Scan for the cell matching the given text and deliver its (x, y) coordinate at center. 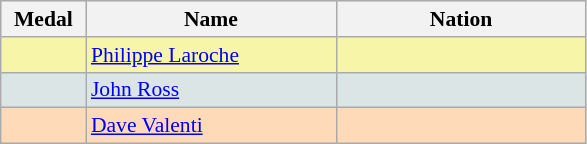
Name (211, 19)
Nation (461, 19)
John Ross (211, 90)
Philippe Laroche (211, 55)
Dave Valenti (211, 126)
Medal (44, 19)
